Pinpoint the cell where the given text exists, returning its [X, Y] midpoint coordinate. 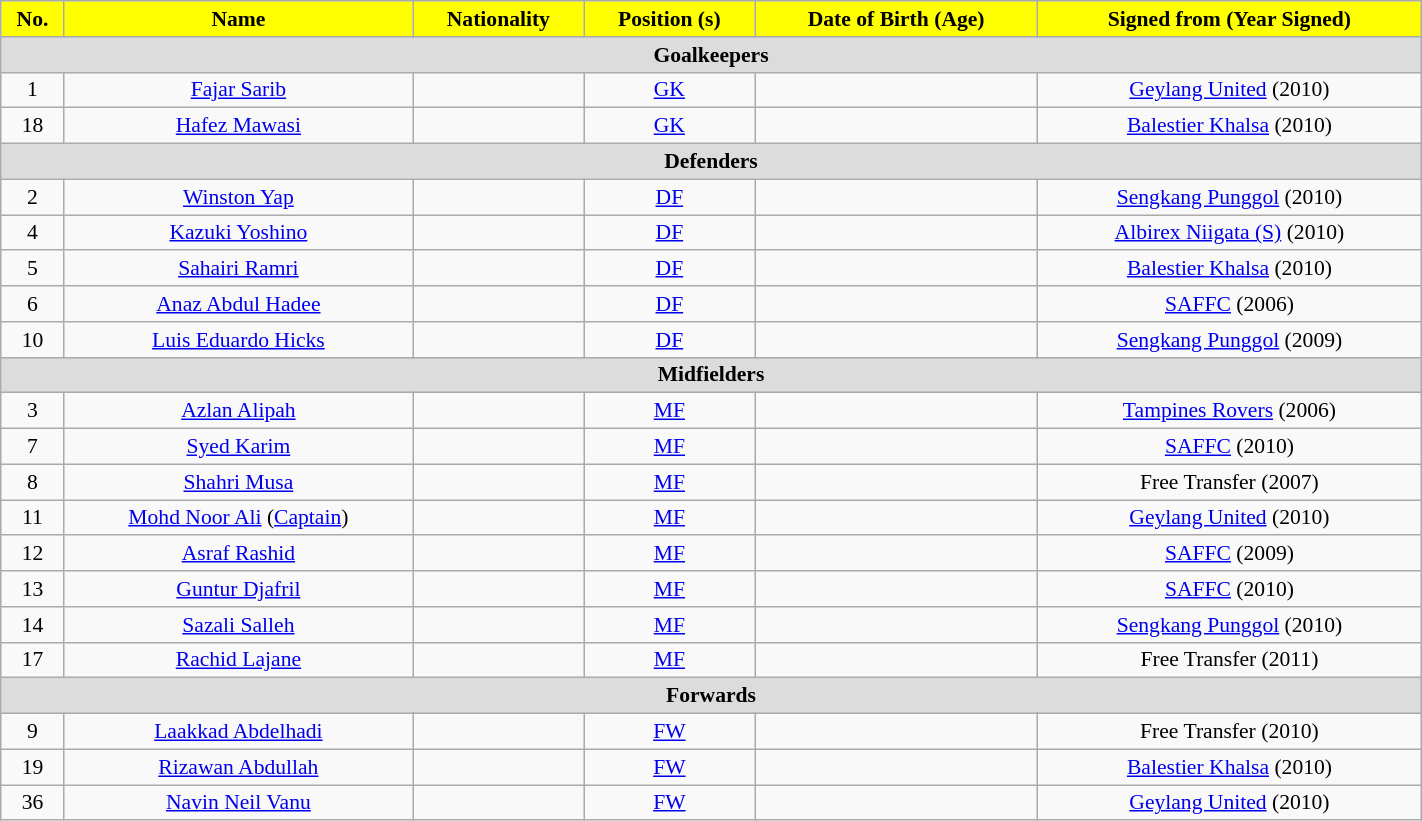
Sahairi Ramri [238, 269]
Syed Karim [238, 447]
Rizawan Abdullah [238, 767]
Position (s) [670, 19]
12 [32, 554]
10 [32, 340]
Rachid Lajane [238, 660]
2 [32, 197]
Laakkad Abdelhadi [238, 732]
Mohd Noor Ali (Captain) [238, 518]
17 [32, 660]
Goalkeepers [711, 55]
Guntur Djafril [238, 589]
36 [32, 803]
Asraf Rashid [238, 554]
6 [32, 304]
18 [32, 126]
Albirex Niigata (S) (2010) [1230, 233]
Navin Neil Vanu [238, 803]
4 [32, 233]
5 [32, 269]
Free Transfer (2007) [1230, 482]
Sazali Salleh [238, 625]
7 [32, 447]
Anaz Abdul Hadee [238, 304]
Tampines Rovers (2006) [1230, 411]
Name [238, 19]
Free Transfer (2011) [1230, 660]
Sengkang Punggol (2009) [1230, 340]
9 [32, 732]
Date of Birth (Age) [896, 19]
13 [32, 589]
1 [32, 90]
SAFFC (2009) [1230, 554]
Shahri Musa [238, 482]
Forwards [711, 696]
No. [32, 19]
3 [32, 411]
Azlan Alipah [238, 411]
19 [32, 767]
SAFFC (2006) [1230, 304]
Signed from (Year Signed) [1230, 19]
Kazuki Yoshino [238, 233]
11 [32, 518]
Hafez Mawasi [238, 126]
Fajar Sarib [238, 90]
Free Transfer (2010) [1230, 732]
Defenders [711, 162]
Nationality [498, 19]
8 [32, 482]
Winston Yap [238, 197]
Luis Eduardo Hicks [238, 340]
14 [32, 625]
Midfielders [711, 375]
